Provide the (X, Y) coordinate of the cell's center where the given text is located.  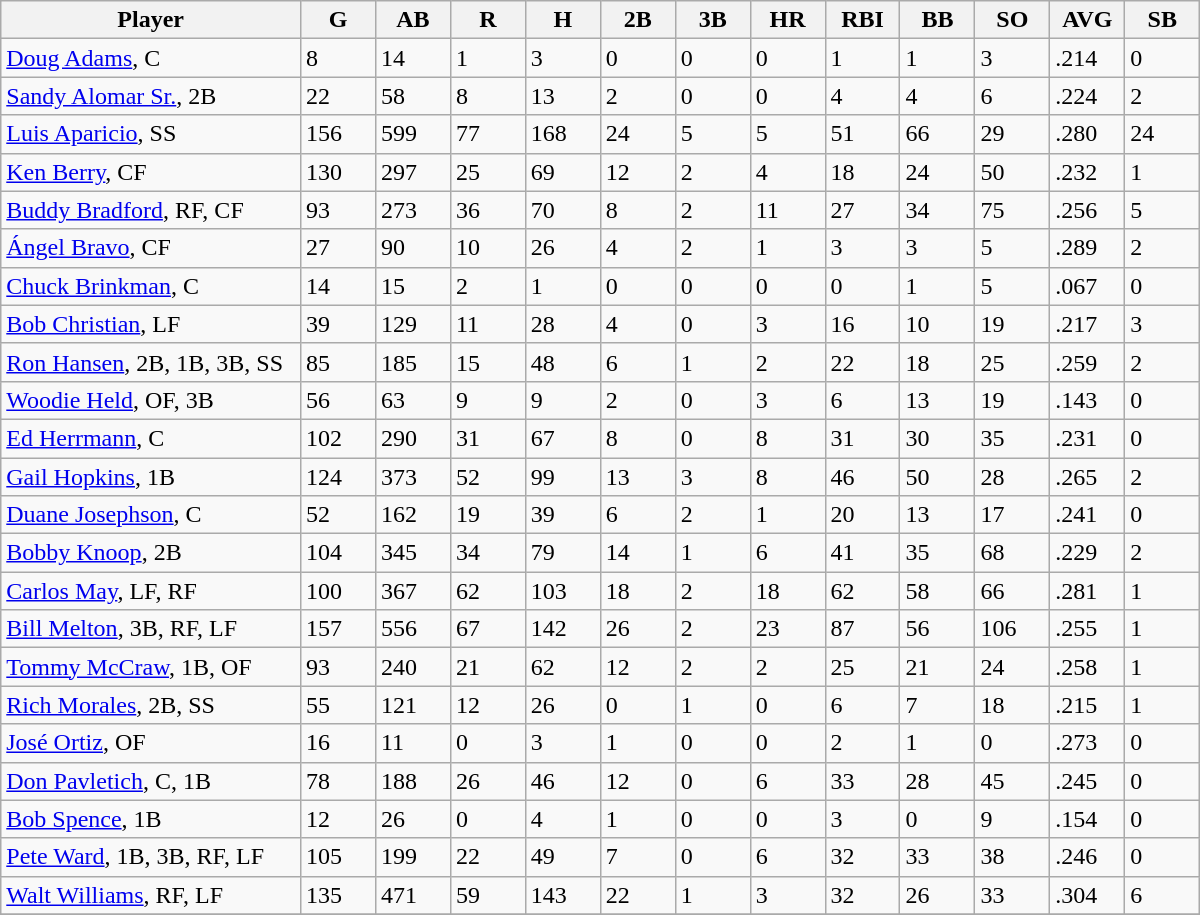
78 (338, 781)
AVG (1088, 20)
.214 (1088, 58)
106 (1012, 629)
104 (338, 553)
3B (712, 20)
.241 (1088, 515)
Woodie Held, OF, 3B (151, 400)
103 (562, 591)
90 (412, 248)
.259 (1088, 362)
68 (1012, 553)
373 (412, 477)
.217 (1088, 324)
BB (938, 20)
Tommy McCraw, 1B, OF (151, 667)
.224 (1088, 96)
30 (938, 438)
124 (338, 477)
.265 (1088, 477)
49 (562, 857)
105 (338, 857)
77 (488, 134)
100 (338, 591)
Buddy Bradford, RF, CF (151, 210)
48 (562, 362)
José Ortiz, OF (151, 743)
51 (862, 134)
79 (562, 553)
Don Pavletich, C, 1B (151, 781)
199 (412, 857)
HR (788, 20)
168 (562, 134)
.067 (1088, 286)
.280 (1088, 134)
.154 (1088, 819)
297 (412, 172)
.304 (1088, 895)
45 (1012, 781)
Carlos May, LF, RF (151, 591)
.245 (1088, 781)
.232 (1088, 172)
85 (338, 362)
69 (562, 172)
135 (338, 895)
Bobby Knoop, 2B (151, 553)
R (488, 20)
.256 (1088, 210)
129 (412, 324)
157 (338, 629)
188 (412, 781)
Sandy Alomar Sr., 2B (151, 96)
Player (151, 20)
130 (338, 172)
G (338, 20)
142 (562, 629)
Rich Morales, 2B, SS (151, 705)
273 (412, 210)
29 (1012, 134)
55 (338, 705)
23 (788, 629)
290 (412, 438)
Duane Josephson, C (151, 515)
Walt Williams, RF, LF (151, 895)
156 (338, 134)
H (562, 20)
Ron Hansen, 2B, 1B, 3B, SS (151, 362)
38 (1012, 857)
102 (338, 438)
Luis Aparicio, SS (151, 134)
63 (412, 400)
345 (412, 553)
.231 (1088, 438)
RBI (862, 20)
471 (412, 895)
Gail Hopkins, 1B (151, 477)
20 (862, 515)
AB (412, 20)
41 (862, 553)
.143 (1088, 400)
.273 (1088, 743)
2B (638, 20)
Chuck Brinkman, C (151, 286)
185 (412, 362)
599 (412, 134)
Ken Berry, CF (151, 172)
Ed Herrmann, C (151, 438)
Ángel Bravo, CF (151, 248)
87 (862, 629)
.229 (1088, 553)
143 (562, 895)
Bob Spence, 1B (151, 819)
162 (412, 515)
Doug Adams, C (151, 58)
99 (562, 477)
.215 (1088, 705)
Bill Melton, 3B, RF, LF (151, 629)
.258 (1088, 667)
.281 (1088, 591)
121 (412, 705)
17 (1012, 515)
75 (1012, 210)
.289 (1088, 248)
Bob Christian, LF (151, 324)
SB (1162, 20)
.255 (1088, 629)
59 (488, 895)
556 (412, 629)
Pete Ward, 1B, 3B, RF, LF (151, 857)
240 (412, 667)
36 (488, 210)
.246 (1088, 857)
367 (412, 591)
SO (1012, 20)
70 (562, 210)
